Find where the given text appears and provide that cell's center as (X, Y) coordinate. 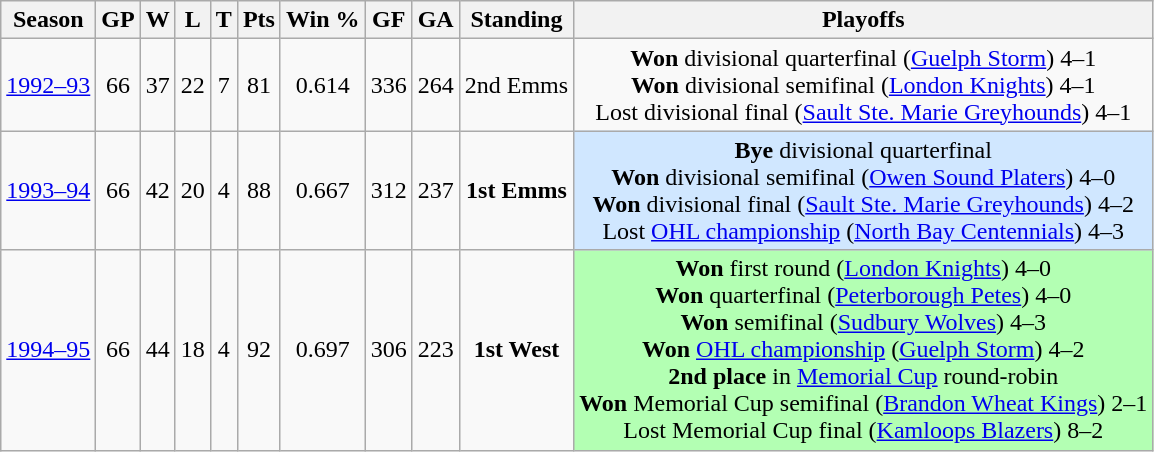
1993–94 (48, 190)
W (158, 20)
44 (158, 350)
GP (118, 20)
Playoffs (864, 20)
L (192, 20)
Season (48, 20)
GF (388, 20)
1st West (516, 350)
22 (192, 85)
312 (388, 190)
81 (258, 85)
Won divisional quarterfinal (Guelph Storm) 4–1Won divisional semifinal (London Knights) 4–1Lost divisional final (Sault Ste. Marie Greyhounds) 4–1 (864, 85)
88 (258, 190)
Win % (322, 20)
20 (192, 190)
Standing (516, 20)
237 (436, 190)
264 (436, 85)
92 (258, 350)
42 (158, 190)
1st Emms (516, 190)
306 (388, 350)
T (224, 20)
223 (436, 350)
2nd Emms (516, 85)
GA (436, 20)
0.667 (322, 190)
0.697 (322, 350)
18 (192, 350)
7 (224, 85)
Pts (258, 20)
336 (388, 85)
1994–95 (48, 350)
1992–93 (48, 85)
0.614 (322, 85)
37 (158, 85)
